Provide the [x, y] coordinate of the cell's center where the given text is located.  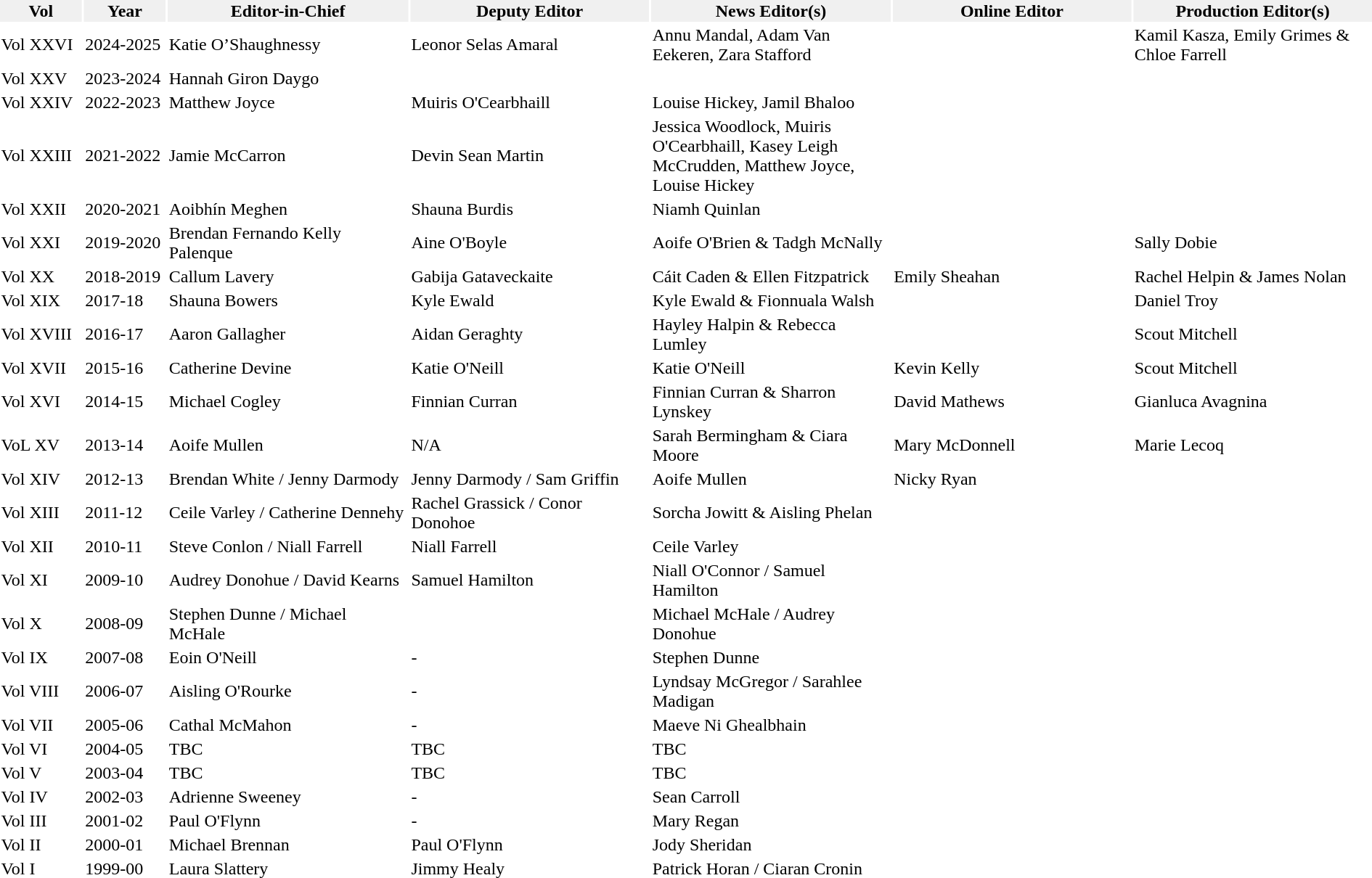
Jody Sheridan [771, 845]
Michael Brennan [287, 845]
2014-15 [125, 402]
Niall Farrell [530, 546]
Vol XIII [41, 512]
Sally Dobie [1253, 242]
Catherine Devine [287, 368]
Eoin O'Neill [287, 657]
2008-09 [125, 624]
Vol XIV [41, 479]
Brendan White / Jenny Darmody [287, 479]
2023-2024 [125, 78]
Michael McHale / Audrey Donohue [771, 624]
Vol X [41, 624]
Aoife O'Brien & Tadgh McNally [771, 242]
Vol [41, 11]
2011-12 [125, 512]
Gabija Gataveckaite [530, 276]
Finnian Curran [530, 402]
Leonor Selas Amaral [530, 45]
Vol VI [41, 749]
Sorcha Jowitt & Aisling Phelan [771, 512]
David Mathews [1012, 402]
Vol IV [41, 797]
Aaron Gallagher [287, 334]
2022-2023 [125, 102]
Jamie McCarron [287, 155]
Steve Conlon / Niall Farrell [287, 546]
Aine O'Boyle [530, 242]
2017-18 [125, 300]
N/A [530, 446]
Sean Carroll [771, 797]
Hannah Giron Daygo [287, 78]
Jenny Darmody / Sam Griffin [530, 479]
Vol XXIV [41, 102]
Vol XXI [41, 242]
Lyndsay McGregor / Sarahlee Madigan [771, 691]
Vol V [41, 773]
Year [125, 11]
Matthew Joyce [287, 102]
2005-06 [125, 725]
Stephen Dunne [771, 657]
Samuel Hamilton [530, 580]
2001-02 [125, 821]
2015-16 [125, 368]
Vol XXVI [41, 45]
Vol III [41, 821]
Sarah Bermingham & Ciara Moore [771, 446]
News Editor(s) [771, 11]
2020-2021 [125, 209]
Kevin Kelly [1012, 368]
Aisling O'Rourke [287, 691]
Emily Sheahan [1012, 276]
Niall O'Connor / Samuel Hamilton [771, 580]
Shauna Bowers [287, 300]
Vol XXV [41, 78]
Vol XVII [41, 368]
Finnian Curran & Sharron Lynskey [771, 402]
Vol XI [41, 580]
Gianluca Avagnina [1253, 402]
Jessica Woodlock, Muiris O'Cearbhaill, Kasey Leigh McCrudden, Matthew Joyce, Louise Hickey [771, 155]
2024-2025 [125, 45]
Vol IX [41, 657]
Aidan Geraghty [530, 334]
Stephen Dunne / Michael McHale [287, 624]
Cathal McMahon [287, 725]
Vol XXII [41, 209]
Devin Sean Martin [530, 155]
VoL XV [41, 446]
Ceile Varley [771, 546]
Rachel Helpin & James Nolan [1253, 276]
Online Editor [1012, 11]
Vol XVIII [41, 334]
2009-10 [125, 580]
Rachel Grassick / Conor Donohoe [530, 512]
2002-03 [125, 797]
Kyle Ewald & Fionnuala Walsh [771, 300]
Adrienne Sweeney [287, 797]
Maeve Ni Ghealbhain [771, 725]
Editor-in-Chief [287, 11]
2019-2020 [125, 242]
Brendan Fernando Kelly Palenque [287, 242]
Cáit Caden & Ellen Fitzpatrick [771, 276]
2006-07 [125, 691]
Daniel Troy [1253, 300]
Aoibhín Meghen [287, 209]
2016-17 [125, 334]
Mary McDonnell [1012, 446]
2000-01 [125, 845]
Katie O’Shaughnessy [287, 45]
Ceile Varley / Catherine Dennehy [287, 512]
2018-2019 [125, 276]
Mary Regan [771, 821]
Production Editor(s) [1253, 11]
Deputy Editor [530, 11]
Nicky Ryan [1012, 479]
Vol XIX [41, 300]
Shauna Burdis [530, 209]
2003-04 [125, 773]
2012-13 [125, 479]
Michael Cogley [287, 402]
Niamh Quinlan [771, 209]
2013-14 [125, 446]
Kamil Kasza, Emily Grimes & Chloe Farrell [1253, 45]
2007-08 [125, 657]
Vol VII [41, 725]
Marie Lecoq [1253, 446]
Vol XII [41, 546]
Annu Mandal, Adam Van Eekeren, Zara Stafford [771, 45]
Vol VIII [41, 691]
2010-11 [125, 546]
Audrey Donohue / David Kearns [287, 580]
Vol XXIII [41, 155]
Vol XX [41, 276]
Callum Lavery [287, 276]
Vol XVI [41, 402]
Kyle Ewald [530, 300]
Muiris O'Cearbhaill [530, 102]
2021-2022 [125, 155]
Vol II [41, 845]
Louise Hickey, Jamil Bhaloo [771, 102]
Hayley Halpin & Rebecca Lumley [771, 334]
2004-05 [125, 749]
